Identify which cell holds the provided text, then report its (x, y) central coordinate. 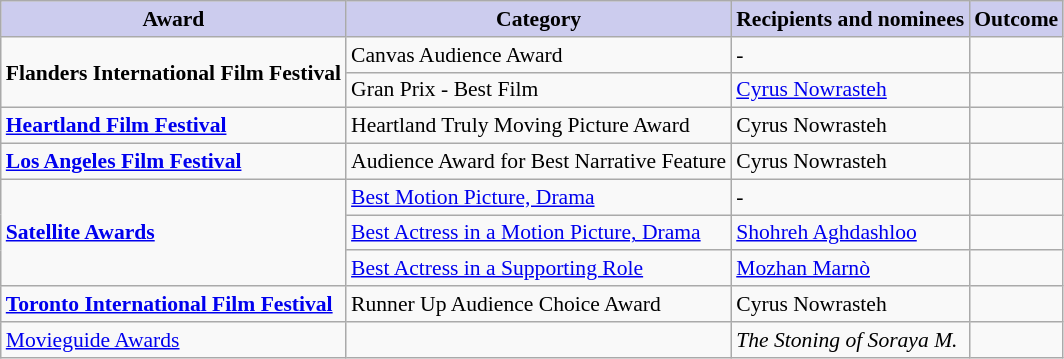
Heartland Truly Moving Picture Award (538, 126)
Flanders International Film Festival (174, 72)
Gran Prix - Best Film (538, 90)
Los Angeles Film Festival (174, 162)
Satellite Awards (174, 232)
Award (174, 19)
Mozhan Marnò (850, 269)
Best Actress in a Supporting Role (538, 269)
Runner Up Audience Choice Award (538, 304)
Movieguide Awards (174, 340)
Shohreh Aghdashloo (850, 233)
The Stoning of Soraya M. (850, 340)
Recipients and nominees (850, 19)
Audience Award for Best Narrative Feature (538, 162)
Best Motion Picture, Drama (538, 197)
Category (538, 19)
Toronto International Film Festival (174, 304)
Canvas Audience Award (538, 55)
Heartland Film Festival (174, 126)
Best Actress in a Motion Picture, Drama (538, 233)
Outcome (1016, 19)
